Provide the [x, y] coordinate of the cell's center where the given text is located.  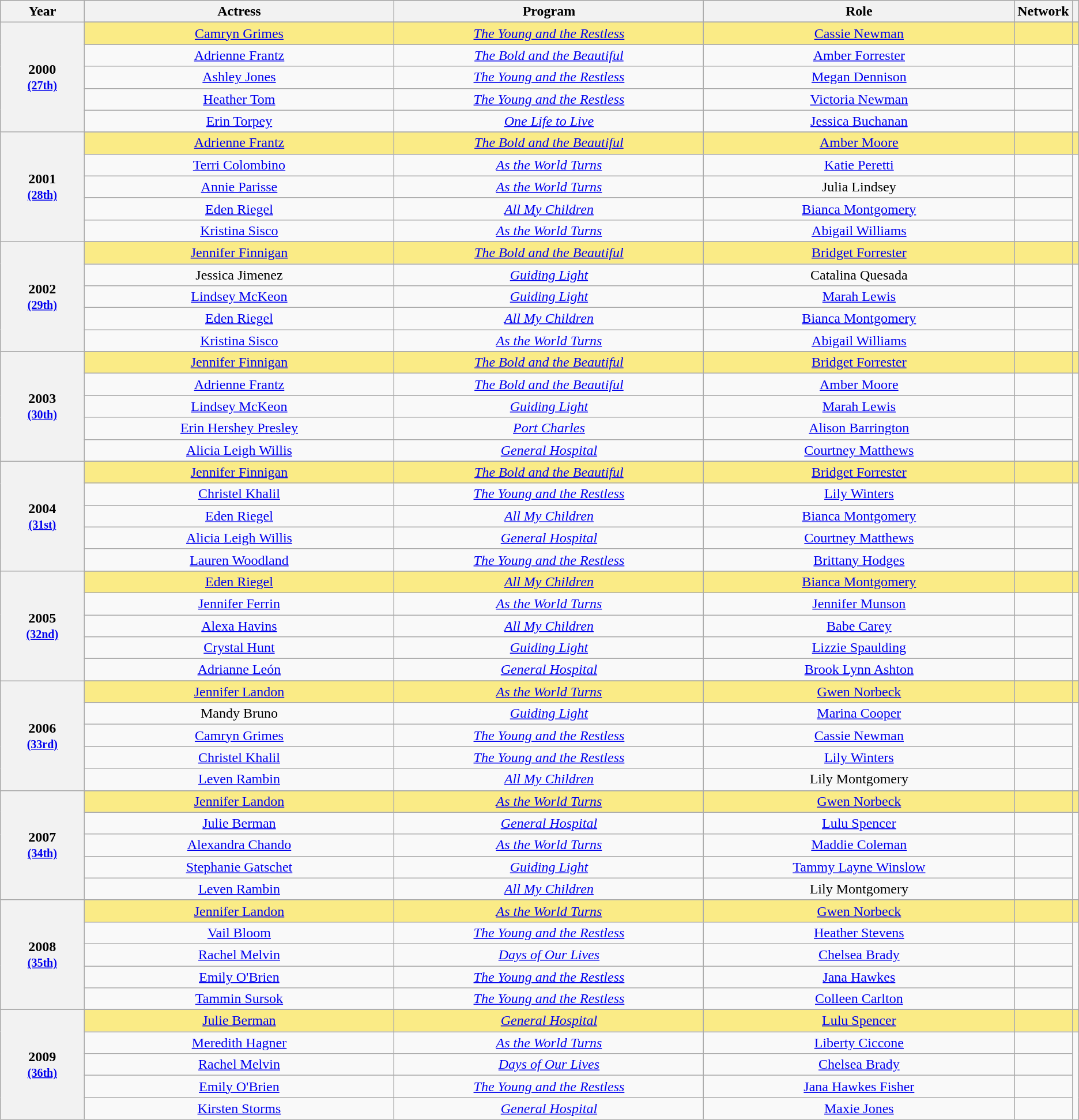
Ashley Jones [239, 77]
Crystal Hunt [239, 648]
Jana Hawkes [859, 977]
One Life to Live [549, 121]
Tammy Layne Winslow [859, 867]
Heather Stevens [859, 933]
Network [1043, 12]
2004 (31st) [43, 516]
Brook Lynn Ashton [859, 670]
Jessica Buchanan [859, 121]
Actress [239, 12]
2000 (27th) [43, 77]
Jennifer Ferrin [239, 604]
Role [859, 12]
Katie Peretti [859, 165]
Maddie Coleman [859, 845]
Program [549, 12]
Colleen Carlton [859, 999]
2001 (28th) [43, 187]
Port Charles [549, 428]
Alexandra Chando [239, 845]
Alexa Havins [239, 625]
Kirsten Storms [239, 1108]
Heather Tom [239, 99]
2007 (34th) [43, 845]
Erin Torpey [239, 121]
Adrianne León [239, 670]
Alison Barrington [859, 428]
2009 (36th) [43, 1065]
Maxie Jones [859, 1108]
Amber Forrester [859, 55]
Terri Colombino [239, 165]
Jennifer Munson [859, 604]
Annie Parisse [239, 187]
Brittany Hodges [859, 560]
Megan Dennison [859, 77]
Babe Carey [859, 625]
Lizzie Spaulding [859, 648]
Mandy Bruno [239, 714]
Meredith Hagner [239, 1043]
Erin Hershey Presley [239, 428]
Marina Cooper [859, 714]
Jana Hawkes Fisher [859, 1087]
2008 (35th) [43, 955]
Year [43, 12]
Stephanie Gatschet [239, 867]
Liberty Ciccone [859, 1043]
2003 (30th) [43, 406]
2005 (32nd) [43, 625]
2006 (33rd) [43, 736]
Catalina Quesada [859, 275]
Julia Lindsey [859, 187]
2002 (29th) [43, 296]
Jessica Jimenez [239, 275]
Lauren Woodland [239, 560]
Tammin Sursok [239, 999]
Vail Bloom [239, 933]
Victoria Newman [859, 99]
